Determine the (X, Y) coordinate at the center of the cell enclosing the given text.  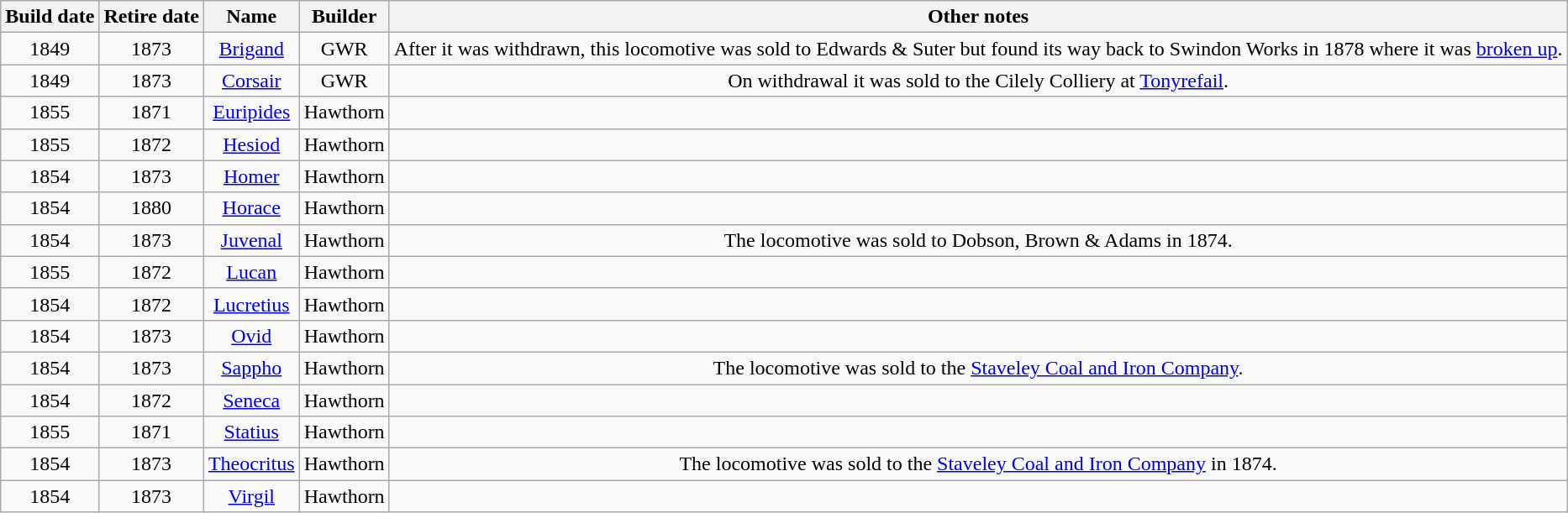
Statius (251, 432)
Builder (345, 17)
Sappho (251, 368)
The locomotive was sold to Dobson, Brown & Adams in 1874. (978, 240)
Other notes (978, 17)
Virgil (251, 496)
Name (251, 17)
Build date (50, 17)
Brigand (251, 49)
After it was withdrawn, this locomotive was sold to Edwards & Suter but found its way back to Swindon Works in 1878 where it was broken up. (978, 49)
On withdrawal it was sold to the Cilely Colliery at Tonyrefail. (978, 81)
1880 (151, 208)
Lucretius (251, 304)
Euripides (251, 113)
Lucan (251, 272)
Retire date (151, 17)
Theocritus (251, 464)
Seneca (251, 400)
Homer (251, 176)
Ovid (251, 336)
Juvenal (251, 240)
The locomotive was sold to the Staveley Coal and Iron Company. (978, 368)
The locomotive was sold to the Staveley Coal and Iron Company in 1874. (978, 464)
Corsair (251, 81)
Horace (251, 208)
Hesiod (251, 144)
